Return the (X, Y) coordinate for the center point of the cell that contains the specified text.  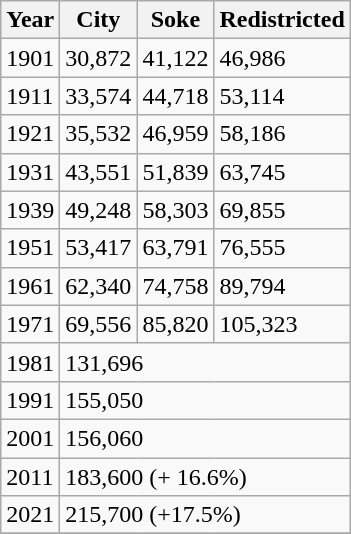
69,855 (282, 210)
1901 (30, 58)
1911 (30, 96)
53,114 (282, 96)
62,340 (98, 286)
1981 (30, 362)
Soke (176, 20)
2021 (30, 515)
89,794 (282, 286)
33,574 (98, 96)
1931 (30, 172)
46,986 (282, 58)
1991 (30, 400)
Redistricted (282, 20)
156,060 (205, 438)
1921 (30, 134)
1951 (30, 248)
74,758 (176, 286)
63,791 (176, 248)
155,050 (205, 400)
85,820 (176, 324)
53,417 (98, 248)
2011 (30, 477)
1939 (30, 210)
69,556 (98, 324)
46,959 (176, 134)
58,303 (176, 210)
49,248 (98, 210)
105,323 (282, 324)
City (98, 20)
58,186 (282, 134)
131,696 (205, 362)
35,532 (98, 134)
30,872 (98, 58)
76,555 (282, 248)
2001 (30, 438)
63,745 (282, 172)
51,839 (176, 172)
41,122 (176, 58)
183,600 (+ 16.6%) (205, 477)
44,718 (176, 96)
43,551 (98, 172)
215,700 (+17.5%) (205, 515)
1961 (30, 286)
1971 (30, 324)
Year (30, 20)
